Provide the (x, y) coordinate of the cell's center where the given text is located.  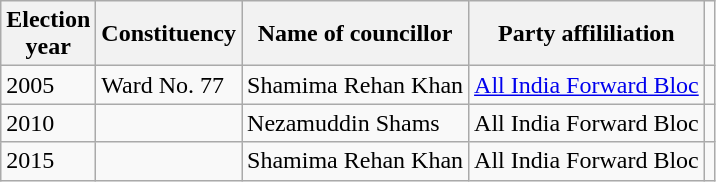
Party affililiation (587, 34)
Election year (48, 34)
Constituency (169, 34)
2015 (48, 161)
2010 (48, 123)
2005 (48, 85)
Ward No. 77 (169, 85)
Nezamuddin Shams (356, 123)
Name of councillor (356, 34)
